Pinpoint the cell where the given text exists, returning its (X, Y) midpoint coordinate. 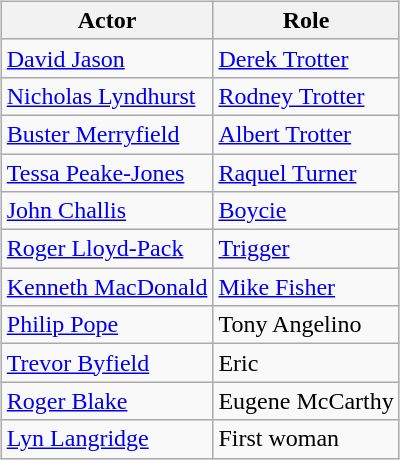
David Jason (107, 58)
Boycie (306, 211)
First woman (306, 439)
John Challis (107, 211)
Rodney Trotter (306, 96)
Mike Fisher (306, 287)
Buster Merryfield (107, 134)
Eric (306, 363)
Kenneth MacDonald (107, 287)
Eugene McCarthy (306, 401)
Trigger (306, 249)
Raquel Turner (306, 173)
Trevor Byfield (107, 363)
Albert Trotter (306, 134)
Roger Blake (107, 401)
Tony Angelino (306, 325)
Derek Trotter (306, 58)
Roger Lloyd-Pack (107, 249)
Philip Pope (107, 325)
Lyn Langridge (107, 439)
Role (306, 20)
Actor (107, 20)
Nicholas Lyndhurst (107, 96)
Tessa Peake-Jones (107, 173)
